Extract the (X, Y) coordinate from the center of the cell holding the provided text.  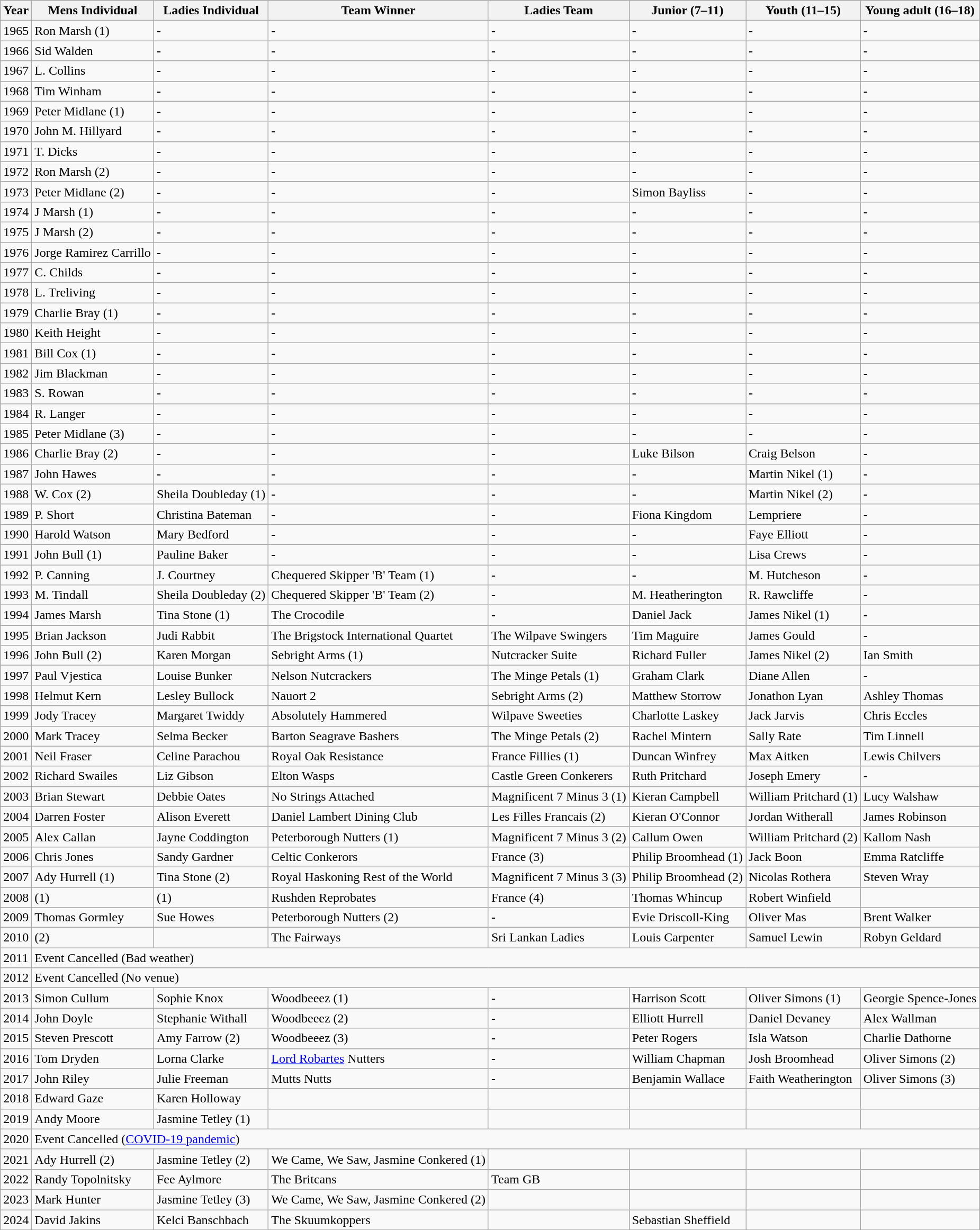
John Riley (93, 1079)
Kieran Campbell (687, 796)
Amy Farrow (2) (211, 1038)
Wilpave Sweeties (559, 716)
L. Treliving (93, 293)
James Gould (804, 635)
Louise Bunker (211, 676)
1994 (16, 615)
W. Cox (2) (93, 494)
Team Winner (379, 11)
1971 (16, 151)
Chris Jones (93, 857)
Craig Belson (804, 454)
We Came, We Saw, Jasmine Conkered (2) (379, 1199)
Judi Rabbit (211, 635)
John Hawes (93, 474)
Absolutely Hammered (379, 716)
1992 (16, 574)
Nicolas Rothera (804, 877)
1977 (16, 273)
1973 (16, 192)
Event Cancelled (No venue) (506, 978)
Robyn Geldard (920, 938)
2006 (16, 857)
Sid Walden (93, 51)
Alex Callan (93, 837)
Martin Nikel (2) (804, 494)
France (3) (559, 857)
Woodbeeez (2) (379, 1018)
2020 (16, 1139)
L. Collins (93, 71)
No Strings Attached (379, 796)
Evie Driscoll-King (687, 918)
2014 (16, 1018)
1983 (16, 393)
Royal Oak Resistance (379, 756)
Charlie Dathorne (920, 1038)
2005 (16, 837)
Steven Prescott (93, 1038)
1996 (16, 656)
Team GB (559, 1179)
2024 (16, 1219)
1965 (16, 31)
The Minge Petals (1) (559, 676)
Chequered Skipper 'B' Team (1) (379, 574)
2019 (16, 1119)
The Brigstock International Quartet (379, 635)
Les Filles Francais (2) (559, 816)
Kelci Banschbach (211, 1219)
1978 (16, 293)
2017 (16, 1079)
Rachel Mintern (687, 736)
Event Cancelled (COVID-19 pandemic) (506, 1139)
1974 (16, 212)
Sophie Knox (211, 998)
J. Courtney (211, 574)
Celtic Conkerors (379, 857)
Tim Linnell (920, 736)
James Robinson (920, 816)
Mark Tracey (93, 736)
Louis Carpenter (687, 938)
P. Short (93, 514)
Sheila Doubleday (1) (211, 494)
2007 (16, 877)
Isla Watson (804, 1038)
1990 (16, 534)
J Marsh (1) (93, 212)
1987 (16, 474)
1986 (16, 454)
Magnificent 7 Minus 3 (2) (559, 837)
Alison Everett (211, 816)
Nauort 2 (379, 696)
Lempriere (804, 514)
Oliver Simons (1) (804, 998)
Lucy Walshaw (920, 796)
Junior (7–11) (687, 11)
1991 (16, 554)
Sandy Gardner (211, 857)
Jody Tracey (93, 716)
Steven Wray (920, 877)
Chris Eccles (920, 716)
Barton Seagrave Bashers (379, 736)
Royal Haskoning Rest of the World (379, 877)
Lesley Bullock (211, 696)
Kallom Nash (920, 837)
Thomas Whincup (687, 897)
Daniel Jack (687, 615)
Pauline Baker (211, 554)
1988 (16, 494)
Peterborough Nutters (1) (379, 837)
We Came, We Saw, Jasmine Conkered (1) (379, 1159)
(2) (93, 938)
Peter Midlane (2) (93, 192)
Matthew Storrow (687, 696)
Peterborough Nutters (2) (379, 918)
2018 (16, 1099)
Harold Watson (93, 534)
2023 (16, 1199)
Oliver Mas (804, 918)
Lord Robartes Nutters (379, 1058)
Daniel Lambert Dining Club (379, 816)
Oliver Simons (2) (920, 1058)
Mutts Nutts (379, 1079)
Elliott Hurrell (687, 1018)
1979 (16, 313)
C. Childs (93, 273)
James Marsh (93, 615)
2000 (16, 736)
Sheila Doubleday (2) (211, 595)
Lisa Crews (804, 554)
2008 (16, 897)
1968 (16, 91)
Ady Hurrell (2) (93, 1159)
John M. Hillyard (93, 131)
Charlie Bray (1) (93, 313)
Year (16, 11)
France Fillies (1) (559, 756)
Kieran O'Connor (687, 816)
Richard Fuller (687, 656)
1970 (16, 131)
1967 (16, 71)
Tina Stone (2) (211, 877)
M. Hutcheson (804, 574)
Peter Midlane (1) (93, 111)
1985 (16, 434)
Woodbeeez (1) (379, 998)
Darren Foster (93, 816)
Max Aitken (804, 756)
Diane Allen (804, 676)
The Wilpave Swingers (559, 635)
R. Rawcliffe (804, 595)
Randy Topolnitsky (93, 1179)
Daniel Devaney (804, 1018)
Jack Jarvis (804, 716)
1981 (16, 353)
John Bull (2) (93, 656)
Karen Holloway (211, 1099)
Neil Fraser (93, 756)
Faith Weatherington (804, 1079)
Event Cancelled (Bad weather) (506, 958)
The Skuumkoppers (379, 1219)
Jasmine Tetley (1) (211, 1119)
S. Rowan (93, 393)
Karen Morgan (211, 656)
Ruth Pritchard (687, 776)
2003 (16, 796)
Liz Gibson (211, 776)
Ady Hurrell (1) (93, 877)
Robert Winfield (804, 897)
Lewis Chilvers (920, 756)
Thomas Gormley (93, 918)
Philip Broomhead (1) (687, 857)
Sebright Arms (2) (559, 696)
Jayne Coddington (211, 837)
Charlotte Laskey (687, 716)
P. Canning (93, 574)
Nelson Nutcrackers (379, 676)
1969 (16, 111)
R. Langer (93, 414)
2011 (16, 958)
Helmut Kern (93, 696)
J Marsh (2) (93, 232)
Nutcracker Suite (559, 656)
The Britcans (379, 1179)
Callum Owen (687, 837)
Magnificent 7 Minus 3 (3) (559, 877)
Sri Lankan Ladies (559, 938)
2016 (16, 1058)
David Jakins (93, 1219)
France (4) (559, 897)
2012 (16, 978)
Keith Height (93, 333)
2022 (16, 1179)
Rushden Reprobates (379, 897)
William Chapman (687, 1058)
Chequered Skipper 'B' Team (2) (379, 595)
Ladies Individual (211, 11)
Magnificent 7 Minus 3 (1) (559, 796)
2010 (16, 938)
James Nikel (1) (804, 615)
Brent Walker (920, 918)
Peter Rogers (687, 1038)
Graham Clark (687, 676)
M. Heatherington (687, 595)
Ian Smith (920, 656)
Duncan Winfrey (687, 756)
2015 (16, 1038)
Luke Bilson (687, 454)
Harrison Scott (687, 998)
1997 (16, 676)
1999 (16, 716)
Woodbeeez (3) (379, 1038)
Georgie Spence-Jones (920, 998)
Sebright Arms (1) (379, 656)
Faye Elliott (804, 534)
Debbie Oates (211, 796)
Paul Vjestica (93, 676)
Mark Hunter (93, 1199)
Selma Becker (211, 736)
Jordan Witherall (804, 816)
Jonathon Lyan (804, 696)
Jasmine Tetley (2) (211, 1159)
The Minge Petals (2) (559, 736)
Tom Dryden (93, 1058)
1989 (16, 514)
Emma Ratcliffe (920, 857)
Tim Winham (93, 91)
Philip Broomhead (2) (687, 877)
1984 (16, 414)
Simon Cullum (93, 998)
Fee Aylmore (211, 1179)
Stephanie Withall (211, 1018)
Tim Maguire (687, 635)
Lorna Clarke (211, 1058)
2004 (16, 816)
M. Tindall (93, 595)
Charlie Bray (2) (93, 454)
2021 (16, 1159)
Mens Individual (93, 11)
1972 (16, 172)
John Bull (1) (93, 554)
Jasmine Tetley (3) (211, 1199)
Martin Nikel (1) (804, 474)
Julie Freeman (211, 1079)
Bill Cox (1) (93, 353)
Christina Bateman (211, 514)
Elton Wasps (379, 776)
Fiona Kingdom (687, 514)
Brian Stewart (93, 796)
1982 (16, 373)
1995 (16, 635)
Tina Stone (1) (211, 615)
William Pritchard (2) (804, 837)
Celine Parachou (211, 756)
Alex Wallman (920, 1018)
Youth (11–15) (804, 11)
Andy Moore (93, 1119)
Josh Broomhead (804, 1058)
1980 (16, 333)
Margaret Twiddy (211, 716)
1966 (16, 51)
Sebastian Sheffield (687, 1219)
1976 (16, 253)
T. Dicks (93, 151)
Edward Gaze (93, 1099)
Young adult (16–18) (920, 11)
Castle Green Conkerers (559, 776)
William Pritchard (1) (804, 796)
1993 (16, 595)
Ladies Team (559, 11)
Simon Bayliss (687, 192)
Samuel Lewin (804, 938)
Ashley Thomas (920, 696)
1975 (16, 232)
The Fairways (379, 938)
Brian Jackson (93, 635)
1998 (16, 696)
Jack Boon (804, 857)
The Crocodile (379, 615)
Joseph Emery (804, 776)
Sue Howes (211, 918)
Jorge Ramirez Carrillo (93, 253)
2013 (16, 998)
2002 (16, 776)
Oliver Simons (3) (920, 1079)
Sally Rate (804, 736)
Peter Midlane (3) (93, 434)
James Nikel (2) (804, 656)
John Doyle (93, 1018)
Ron Marsh (2) (93, 172)
2009 (16, 918)
Richard Swailes (93, 776)
Ron Marsh (1) (93, 31)
Jim Blackman (93, 373)
Mary Bedford (211, 534)
Benjamin Wallace (687, 1079)
2001 (16, 756)
